Determine the (x, y) coordinate at the center of the cell enclosing the given text.  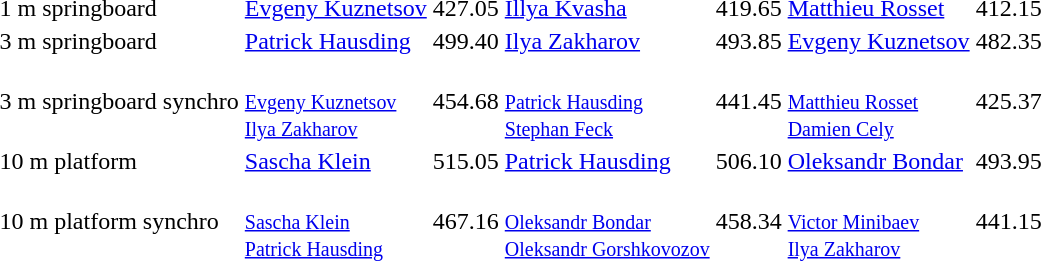
Evgeny Kuznetsov (878, 41)
Evgeny KuznetsovIlya Zakharov (336, 101)
Sascha Klein (336, 161)
499.40 (466, 41)
493.85 (748, 41)
441.45 (748, 101)
506.10 (748, 161)
515.05 (466, 161)
Patrick HausdingStephan Feck (607, 101)
Ilya Zakharov (607, 41)
Oleksandr Bondar (878, 161)
454.68 (466, 101)
Matthieu RossetDamien Cely (878, 101)
